Detect which cell encompasses the target text, then output its [x, y] center coordinate. 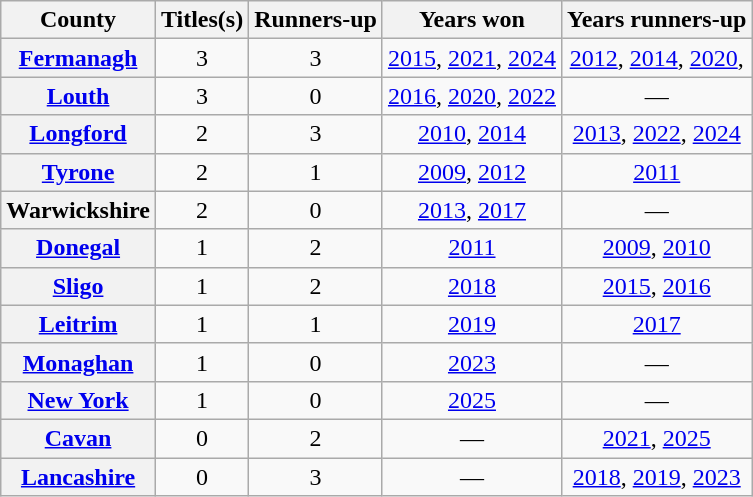
Longford [78, 134]
2023 [472, 362]
Titles(s) [202, 20]
Sligo [78, 286]
2015, 2016 [656, 286]
Louth [78, 96]
2018, 2019, 2023 [656, 477]
2018 [472, 286]
2019 [472, 324]
2025 [472, 400]
2012, 2014, 2020, [656, 58]
Donegal [78, 248]
New York [78, 400]
2009, 2010 [656, 248]
2013, 2017 [472, 210]
Years runners-up [656, 20]
2021, 2025 [656, 438]
2016, 2020, 2022 [472, 96]
2015, 2021, 2024 [472, 58]
County [78, 20]
2013, 2022, 2024 [656, 134]
Monaghan [78, 362]
Fermanagh [78, 58]
2017 [656, 324]
2010, 2014 [472, 134]
Warwickshire [78, 210]
Runners-up [316, 20]
Leitrim [78, 324]
Lancashire [78, 477]
2009, 2012 [472, 172]
Years won [472, 20]
Tyrone [78, 172]
Cavan [78, 438]
